For the text-containing cell, return its midpoint in [X, Y] coordinate format. 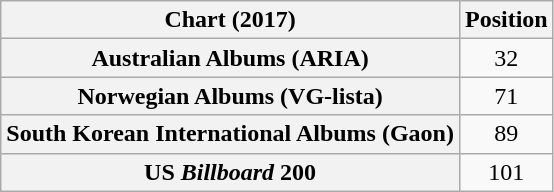
South Korean International Albums (Gaon) [230, 134]
32 [506, 58]
101 [506, 172]
Chart (2017) [230, 20]
Position [506, 20]
Norwegian Albums (VG-lista) [230, 96]
Australian Albums (ARIA) [230, 58]
71 [506, 96]
89 [506, 134]
US Billboard 200 [230, 172]
